Pinpoint the cell where the given text exists, returning its [X, Y] midpoint coordinate. 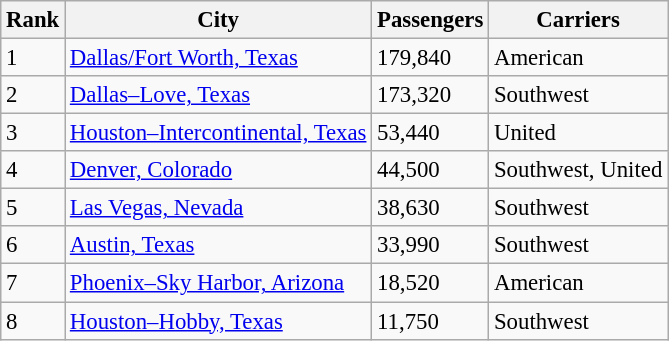
Las Vegas, Nevada [218, 208]
Austin, Texas [218, 245]
44,500 [430, 170]
Dallas/Fort Worth, Texas [218, 58]
7 [33, 283]
Houston–Hobby, Texas [218, 321]
6 [33, 245]
City [218, 20]
Denver, Colorado [218, 170]
Phoenix–Sky Harbor, Arizona [218, 283]
Carriers [578, 20]
1 [33, 58]
5 [33, 208]
33,990 [430, 245]
Dallas–Love, Texas [218, 95]
173,320 [430, 95]
53,440 [430, 133]
8 [33, 321]
3 [33, 133]
4 [33, 170]
11,750 [430, 321]
Passengers [430, 20]
179,840 [430, 58]
Southwest, United [578, 170]
Houston–Intercontinental, Texas [218, 133]
2 [33, 95]
Rank [33, 20]
18,520 [430, 283]
United [578, 133]
38,630 [430, 208]
